Extract the [X, Y] coordinate from the center of the cell holding the provided text.  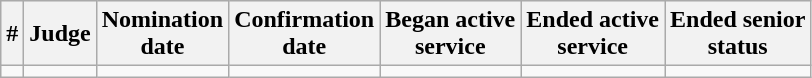
Nominationdate [162, 34]
Ended activeservice [593, 34]
Confirmationdate [304, 34]
Began activeservice [450, 34]
# [12, 34]
Ended seniorstatus [737, 34]
Judge [60, 34]
